Identify which cell holds the provided text, then report its [X, Y] central coordinate. 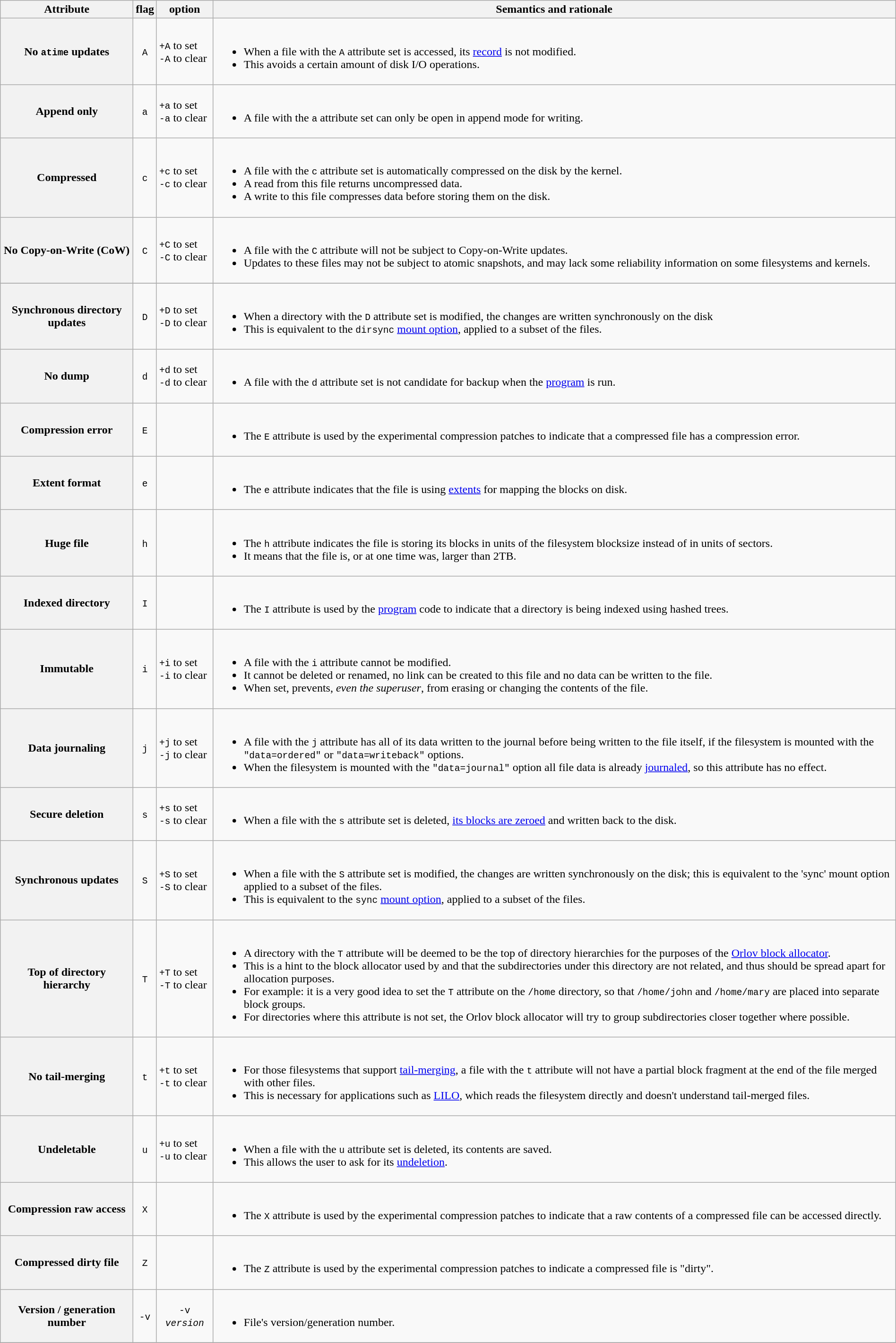
No Copy-on-Write (CoW) [67, 250]
When a file with the A attribute set is accessed, its record is not modified.This avoids a certain amount of disk I/O operations. [554, 52]
Attribute [67, 9]
Append only [67, 112]
The I attribute is used by the program code to indicate that a directory is being indexed using hashed trees. [554, 602]
Compressed [67, 178]
Huge file [67, 543]
u [145, 1149]
A file with the a attribute set can only be open in append mode for writing. [554, 112]
A [145, 52]
+d to set-d to clear [184, 376]
Immutable [67, 668]
+A to set-A to clear [184, 52]
Synchronous updates [67, 880]
E [145, 429]
Extent format [67, 483]
c [145, 178]
+u to set-u to clear [184, 1149]
a [145, 112]
+i to set-i to clear [184, 668]
No tail-merging [67, 1077]
Top of directory hierarchy [67, 979]
Synchronous directory updates [67, 316]
Version / generation number [67, 1316]
j [145, 748]
Data journaling [67, 748]
d [145, 376]
h [145, 543]
The Z attribute is used by the experimental compression patches to indicate a compressed file is "dirty". [554, 1262]
S [145, 880]
D [145, 316]
The X attribute is used by the experimental compression patches to indicate that a raw contents of a compressed file can be accessed directly. [554, 1209]
I [145, 602]
-v [145, 1316]
+j to set-j to clear [184, 748]
When a file with the s attribute set is deleted, its blocks are zeroed and written back to the disk. [554, 814]
Undeletable [67, 1149]
s [145, 814]
+a to set-a to clear [184, 112]
File's version/generation number. [554, 1316]
+c to set-c to clear [184, 178]
Indexed directory [67, 602]
The E attribute is used by the experimental compression patches to indicate that a compressed file has a compression error. [554, 429]
+S to set-S to clear [184, 880]
+T to set-T to clear [184, 979]
flag [145, 9]
option [184, 9]
No atime updates [67, 52]
Semantics and rationale [554, 9]
X [145, 1209]
+C to set-C to clear [184, 250]
C [145, 250]
+s to set-s to clear [184, 814]
Compressed dirty file [67, 1262]
The e attribute indicates that the file is using extents for mapping the blocks on disk. [554, 483]
i [145, 668]
T [145, 979]
When a file with the u attribute set is deleted, its contents are saved.This allows the user to ask for its undeletion. [554, 1149]
-v version [184, 1316]
Compression error [67, 429]
Z [145, 1262]
+D to set-D to clear [184, 316]
Compression raw access [67, 1209]
A file with the d attribute set is not candidate for backup when the program is run. [554, 376]
e [145, 483]
t [145, 1077]
Secure deletion [67, 814]
No dump [67, 376]
+t to set-t to clear [184, 1077]
